For the text-containing cell, return its midpoint in [x, y] coordinate format. 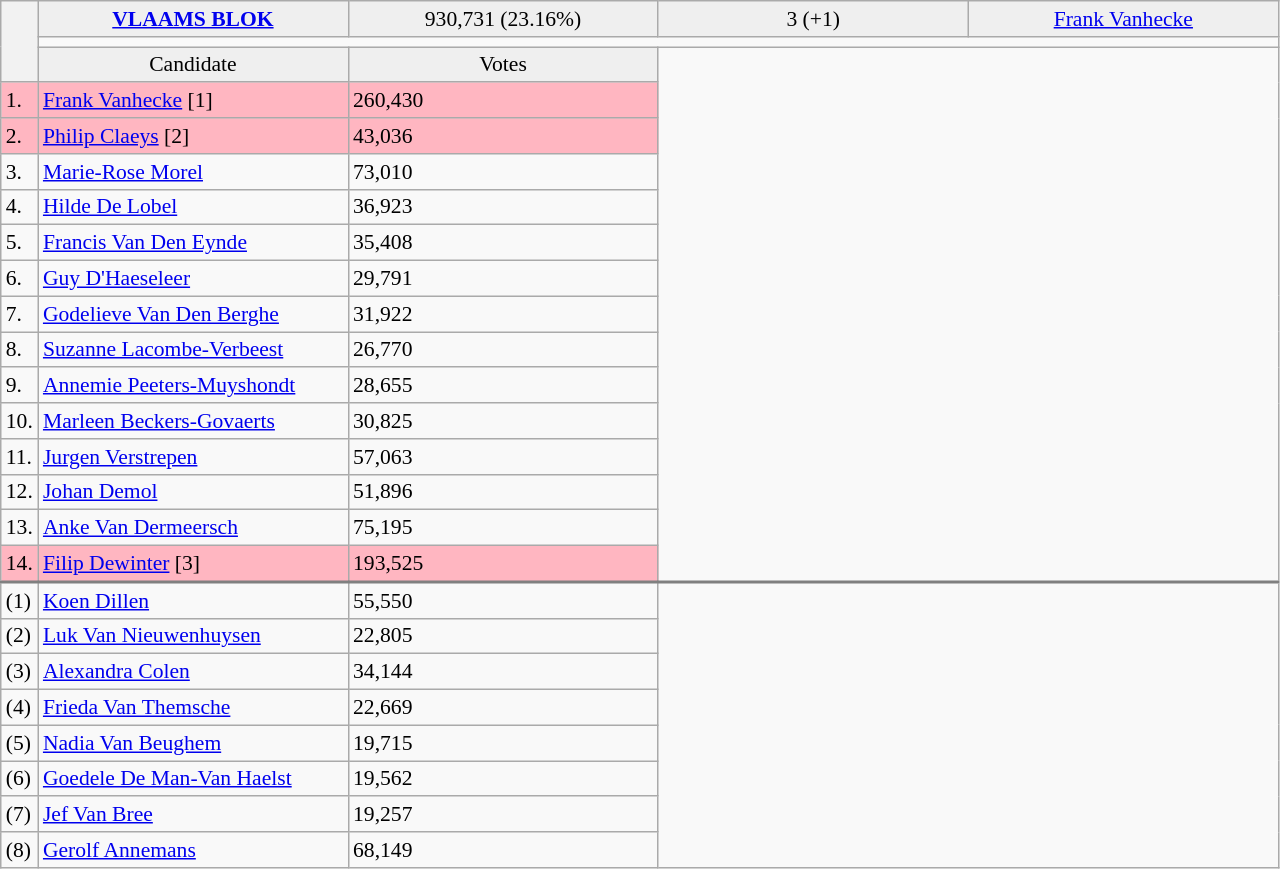
260,430 [503, 101]
4. [20, 207]
Frank Vanhecke [1] [193, 101]
19,715 [503, 743]
Marie-Rose Morel [193, 172]
Annemie Peeters-Muyshondt [193, 386]
55,550 [503, 600]
12. [20, 492]
930,731 (23.16%) [503, 19]
19,562 [503, 779]
36,923 [503, 207]
193,525 [503, 564]
5. [20, 243]
31,922 [503, 314]
Votes [503, 65]
Nadia Van Beughem [193, 743]
68,149 [503, 850]
(1) [20, 600]
Johan Demol [193, 492]
Suzanne Lacombe-Verbeest [193, 350]
51,896 [503, 492]
30,825 [503, 421]
9. [20, 386]
Jef Van Bree [193, 815]
34,144 [503, 672]
(3) [20, 672]
Goedele De Man-Van Haelst [193, 779]
Jurgen Verstrepen [193, 457]
75,195 [503, 528]
19,257 [503, 815]
13. [20, 528]
35,408 [503, 243]
Anke Van Dermeersch [193, 528]
10. [20, 421]
Candidate [193, 65]
(7) [20, 815]
Koen Dillen [193, 600]
14. [20, 564]
(6) [20, 779]
(2) [20, 636]
VLAAMS BLOK [193, 19]
3 (+1) [813, 19]
Gerolf Annemans [193, 850]
Francis Van Den Eynde [193, 243]
Philip Claeys [2] [193, 136]
Alexandra Colen [193, 672]
73,010 [503, 172]
1. [20, 101]
43,036 [503, 136]
29,791 [503, 279]
2. [20, 136]
Guy D'Haeseleer [193, 279]
(5) [20, 743]
Godelieve Van Den Berghe [193, 314]
7. [20, 314]
Hilde De Lobel [193, 207]
8. [20, 350]
6. [20, 279]
26,770 [503, 350]
Frank Vanhecke [1123, 19]
22,805 [503, 636]
3. [20, 172]
28,655 [503, 386]
Filip Dewinter [3] [193, 564]
11. [20, 457]
(4) [20, 708]
Frieda Van Themsche [193, 708]
57,063 [503, 457]
22,669 [503, 708]
(8) [20, 850]
Luk Van Nieuwenhuysen [193, 636]
Marleen Beckers-Govaerts [193, 421]
